Provide the [X, Y] coordinate of the cell's center where the given text is located.  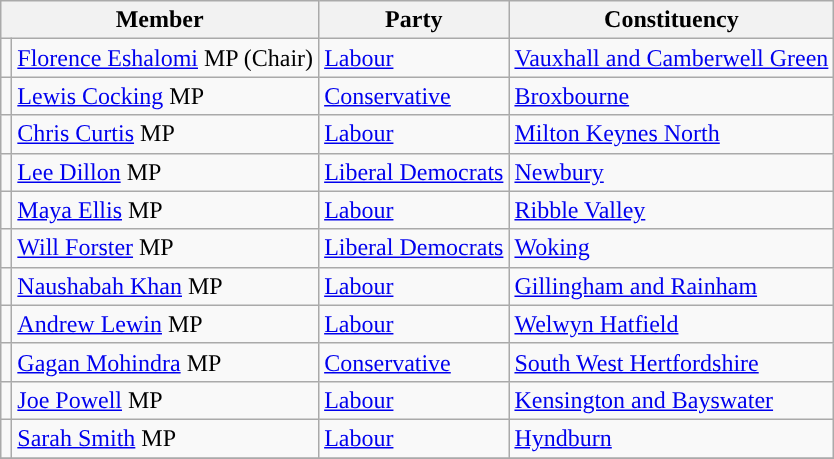
Milton Keynes North [672, 134]
Woking [672, 248]
Andrew Lewin MP [166, 324]
Lewis Cocking MP [166, 96]
Gillingham and Rainham [672, 286]
Joe Powell MP [166, 400]
Newbury [672, 172]
Broxbourne [672, 96]
Gagan Mohindra MP [166, 362]
Vauxhall and Camberwell Green [672, 58]
Sarah Smith MP [166, 438]
Maya Ellis MP [166, 210]
Florence Eshalomi MP (Chair) [166, 58]
Will Forster MP [166, 248]
Ribble Valley [672, 210]
Hyndburn [672, 438]
Kensington and Bayswater [672, 400]
Chris Curtis MP [166, 134]
Welwyn Hatfield [672, 324]
South West Hertfordshire [672, 362]
Naushabah Khan MP [166, 286]
Lee Dillon MP [166, 172]
Constituency [672, 20]
Member [160, 20]
Party [414, 20]
